Search for the cell housing the specified text and yield its [x, y] center coordinate. 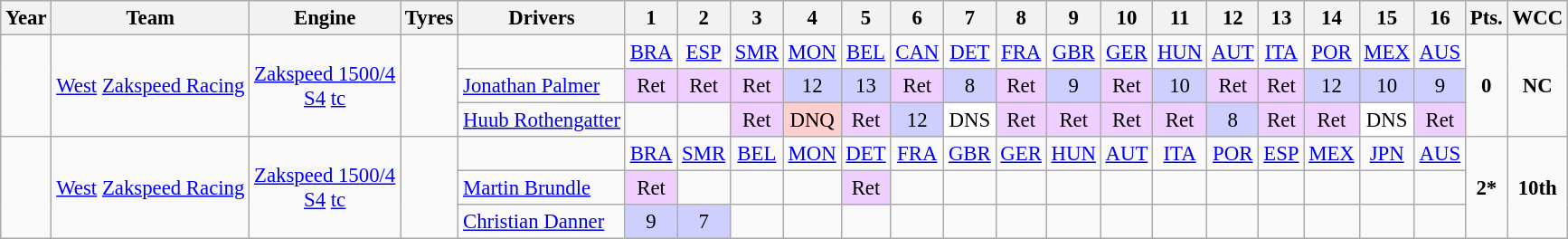
Christian Danner [543, 222]
15 [1387, 18]
6 [917, 18]
Tyres [430, 18]
11 [1180, 18]
CAN [917, 53]
4 [812, 18]
Huub Rothengatter [543, 120]
3 [758, 18]
2 [704, 18]
Drivers [543, 18]
Team [150, 18]
Martin Brundle [543, 188]
10th [1537, 188]
Pts. [1487, 18]
WCC [1537, 18]
2* [1487, 188]
5 [866, 18]
Year [26, 18]
JPN [1387, 154]
0 [1487, 87]
14 [1331, 18]
16 [1440, 18]
Engine [326, 18]
Jonathan Palmer [543, 86]
1 [651, 18]
DNQ [812, 120]
NC [1537, 87]
